For the text-containing cell, return its midpoint in [X, Y] coordinate format. 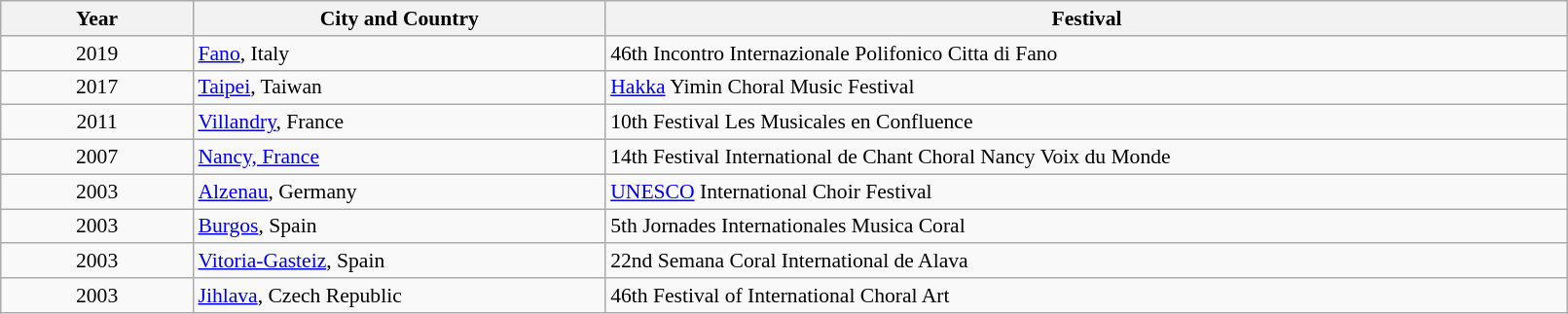
2019 [97, 53]
14th Festival International de Chant Choral Nancy Voix du Monde [1086, 157]
Hakka Yimin Choral Music Festival [1086, 87]
City and Country [399, 18]
5th Jornades Internationales Musica Coral [1086, 227]
10th Festival Les Musicales en Confluence [1086, 122]
Alzenau, Germany [399, 192]
46th Incontro Internazionale Polifonico Citta di Fano [1086, 53]
Burgos, Spain [399, 227]
46th Festival of International Choral Art [1086, 296]
2011 [97, 122]
Fano, Italy [399, 53]
Nancy, France [399, 157]
2007 [97, 157]
2017 [97, 87]
Vitoria-Gasteiz, Spain [399, 262]
Taipei, Taiwan [399, 87]
Festival [1086, 18]
22nd Semana Coral International de Alava [1086, 262]
UNESCO International Choir Festival [1086, 192]
Year [97, 18]
Villandry, France [399, 122]
Jihlava, Czech Republic [399, 296]
